Capture the cell that displays the provided text and extract its (x, y) central coordinate. 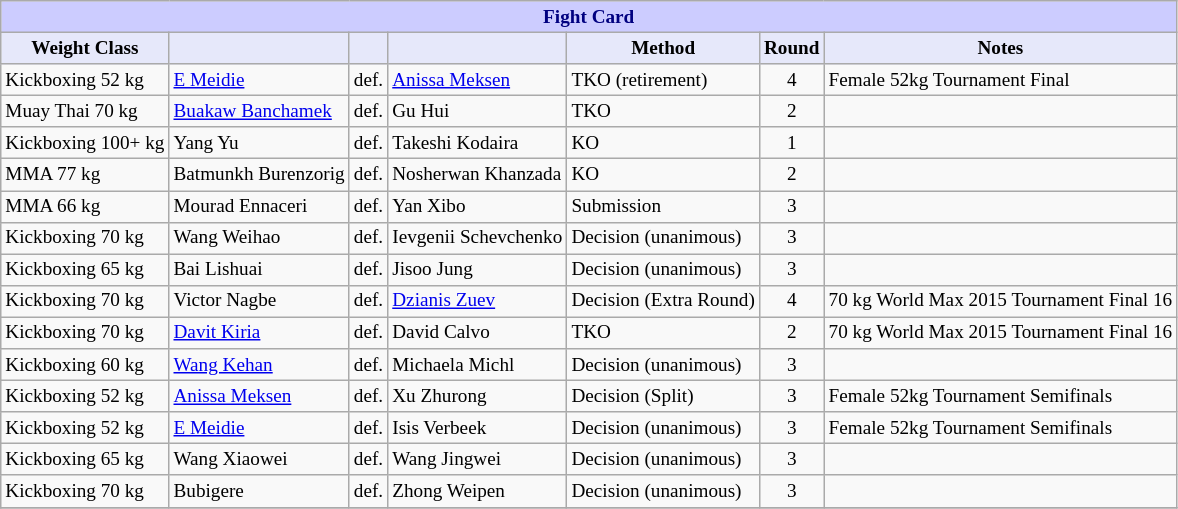
1 (792, 143)
Yan Xibo (478, 206)
Wang Jingwei (478, 460)
Davit Kiria (259, 333)
Wang Xiaowei (259, 460)
Kickboxing 100+ kg (85, 143)
Bubigere (259, 491)
Wang Weihao (259, 238)
Zhong Weipen (478, 491)
MMA 66 kg (85, 206)
Isis Verbeek (478, 428)
Wang Kehan (259, 365)
Kickboxing 60 kg (85, 365)
Round (792, 48)
Victor Nagbe (259, 301)
Dzianis Zuev (478, 301)
Buakaw Banchamek (259, 111)
Mourad Ennaceri (259, 206)
Notes (1000, 48)
Jisoo Jung (478, 270)
Xu Zhurong (478, 396)
Batmunkh Burenzorig (259, 175)
Ievgenii Schevchenko (478, 238)
Weight Class (85, 48)
Yang Yu (259, 143)
Michaela Michl (478, 365)
Female 52kg Tournament Final (1000, 80)
Submission (664, 206)
Decision (Extra Round) (664, 301)
Muay Thai 70 kg (85, 111)
Bai Lishuai (259, 270)
MMA 77 kg (85, 175)
Decision (Split) (664, 396)
Fight Card (589, 17)
Nosherwan Khanzada (478, 175)
Gu Hui (478, 111)
TKO (retirement) (664, 80)
Method (664, 48)
David Calvo (478, 333)
Takeshi Kodaira (478, 143)
